Detect which cell encompasses the target text, then output its (X, Y) center coordinate. 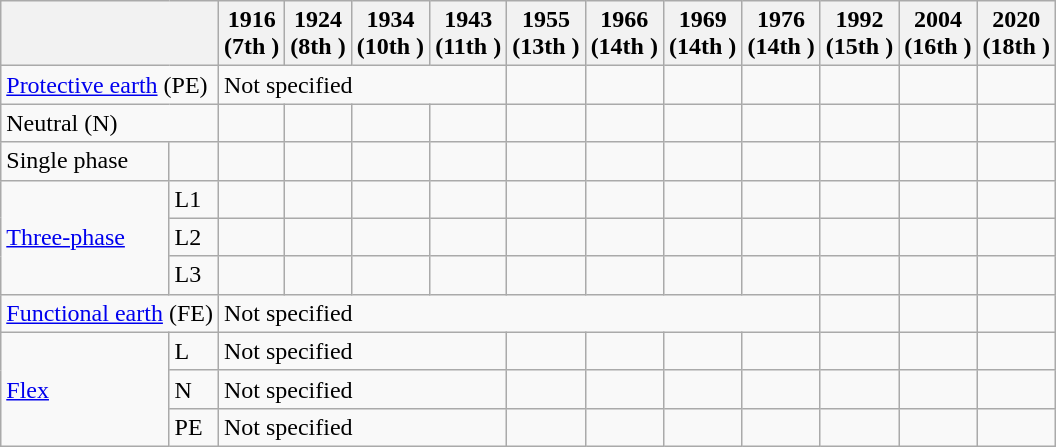
Functional earth (FE) (110, 313)
1955(13th ) (546, 34)
L1 (194, 199)
Three-phase (85, 237)
1976(14th ) (781, 34)
L3 (194, 275)
1943(11th ) (468, 34)
1992(15th ) (859, 34)
L2 (194, 237)
1969(14th ) (702, 34)
1966(14th ) (624, 34)
1924(8th ) (318, 34)
PE (194, 427)
L (194, 351)
Neutral (N) (110, 123)
2004(16th ) (938, 34)
Protective earth (PE) (110, 85)
1934(10th ) (390, 34)
Flex (85, 389)
1916(7th ) (251, 34)
2020(18th ) (1016, 34)
Single phase (85, 161)
N (194, 389)
